Extract the (x, y) coordinate from the center of the cell holding the provided text.  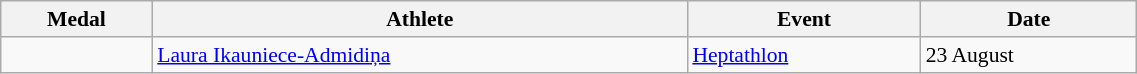
Athlete (420, 19)
Laura Ikauniece-Admidiņa (420, 55)
23 August (1029, 55)
Heptathlon (804, 55)
Medal (77, 19)
Event (804, 19)
Date (1029, 19)
